Capture the cell that displays the provided text and extract its [X, Y] central coordinate. 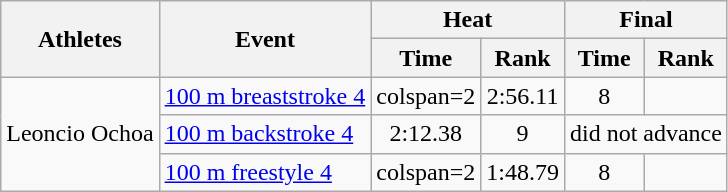
100 m backstroke 4 [265, 134]
2:56.11 [523, 96]
did not advance [646, 134]
Event [265, 39]
Athletes [80, 39]
1:48.79 [523, 172]
9 [523, 134]
100 m breaststroke 4 [265, 96]
100 m freestyle 4 [265, 172]
Final [646, 20]
Leoncio Ochoa [80, 134]
2:12.38 [426, 134]
Heat [468, 20]
